Output the [X, Y] coordinate of the center of the cell containing the given text.  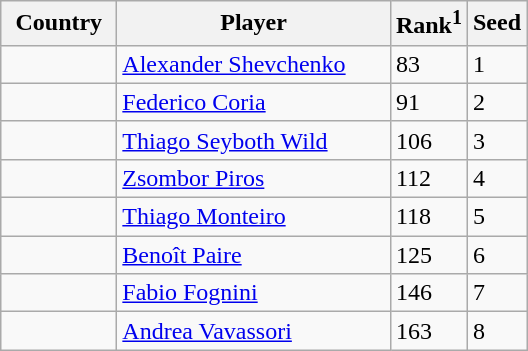
83 [428, 64]
Zsombor Piros [254, 178]
Thiago Seyboth Wild [254, 140]
Seed [496, 24]
Rank1 [428, 24]
106 [428, 140]
Benoît Paire [254, 255]
91 [428, 102]
Alexander Shevchenko [254, 64]
4 [496, 178]
2 [496, 102]
125 [428, 255]
8 [496, 331]
Federico Coria [254, 102]
112 [428, 178]
7 [496, 293]
1 [496, 64]
Player [254, 24]
6 [496, 255]
Thiago Monteiro [254, 217]
163 [428, 331]
3 [496, 140]
Fabio Fognini [254, 293]
118 [428, 217]
Andrea Vavassori [254, 331]
146 [428, 293]
Country [59, 24]
5 [496, 217]
